Search for the cell housing the specified text and yield its (x, y) center coordinate. 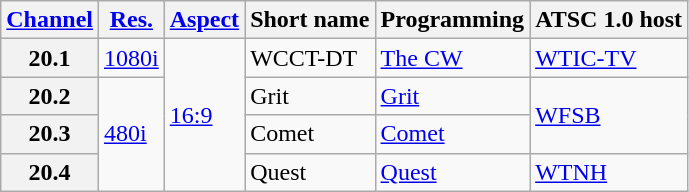
Channel (50, 20)
20.2 (50, 96)
WCCT-DT (310, 58)
The CW (452, 58)
Short name (310, 20)
WTIC-TV (609, 58)
ATSC 1.0 host (609, 20)
20.1 (50, 58)
16:9 (204, 115)
WFSB (609, 115)
WTNH (609, 172)
1080i (132, 58)
Programming (452, 20)
20.4 (50, 172)
20.3 (50, 134)
Res. (132, 20)
480i (132, 134)
Aspect (204, 20)
